Locate the cell with the specified text and output its (X, Y) center coordinate. 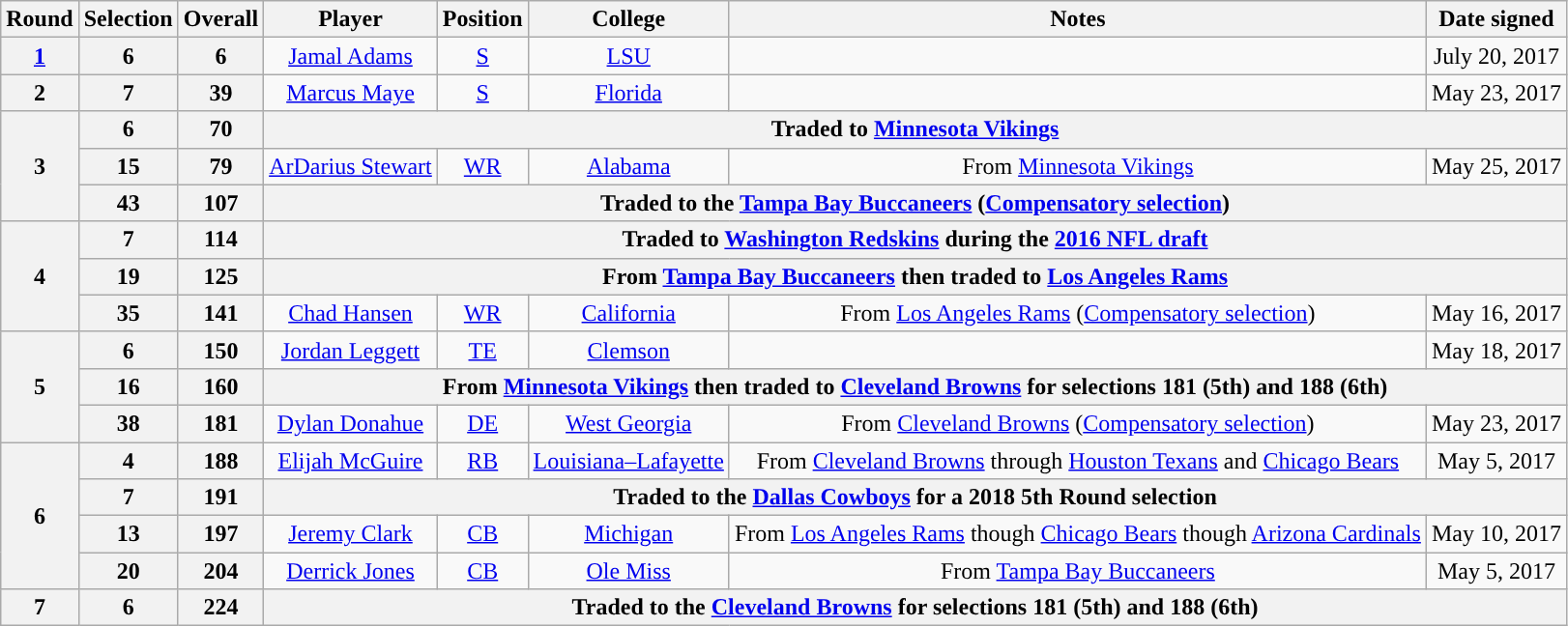
197 (220, 534)
College (628, 19)
107 (220, 203)
Florida (628, 93)
1 (40, 56)
43 (128, 203)
Jamal Adams (351, 56)
From Tampa Bay Buccaneers (1077, 571)
Dylan Donahue (351, 423)
Derrick Jones (351, 571)
Clemson (628, 350)
Player (351, 19)
Louisiana–Lafayette (628, 461)
Traded to Washington Redskins during the 2016 NFL draft (915, 240)
RB (482, 461)
Michigan (628, 534)
79 (220, 166)
Traded to the Tampa Bay Buccaneers (Compensatory selection) (915, 203)
Jordan Leggett (351, 350)
Selection (128, 19)
5 (40, 386)
Marcus Maye (351, 93)
Round (40, 19)
LSU (628, 56)
3 (40, 166)
39 (220, 93)
May 25, 2017 (1496, 166)
114 (220, 240)
Traded to the Cleveland Browns for selections 181 (5th) and 188 (6th) (915, 608)
Overall (220, 19)
Date signed (1496, 19)
Elijah McGuire (351, 461)
35 (128, 313)
From Los Angeles Rams (Compensatory selection) (1077, 313)
Notes (1077, 19)
19 (128, 276)
Chad Hansen (351, 313)
20 (128, 571)
Jeremy Clark (351, 534)
West Georgia (628, 423)
224 (220, 608)
California (628, 313)
Traded to Minnesota Vikings (915, 129)
From Tampa Bay Buccaneers then traded to Los Angeles Rams (915, 276)
From Cleveland Browns through Houston Texans and Chicago Bears (1077, 461)
TE (482, 350)
125 (220, 276)
Traded to the Dallas Cowboys for a 2018 5th Round selection (915, 498)
May 10, 2017 (1496, 534)
July 20, 2017 (1496, 56)
181 (220, 423)
May 16, 2017 (1496, 313)
13 (128, 534)
From Cleveland Browns (Compensatory selection) (1077, 423)
Alabama (628, 166)
From Minnesota Vikings then traded to Cleveland Browns for selections 181 (5th) and 188 (6th) (915, 386)
ArDarius Stewart (351, 166)
188 (220, 461)
16 (128, 386)
141 (220, 313)
191 (220, 498)
38 (128, 423)
From Los Angeles Rams though Chicago Bears though Arizona Cardinals (1077, 534)
204 (220, 571)
70 (220, 129)
May 18, 2017 (1496, 350)
DE (482, 423)
From Minnesota Vikings (1077, 166)
150 (220, 350)
15 (128, 166)
2 (40, 93)
Ole Miss (628, 571)
160 (220, 386)
Position (482, 19)
